Return the [x, y] coordinate for the center point of the cell that contains the specified text.  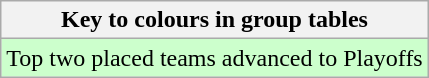
Key to colours in group tables [215, 20]
Top two placed teams advanced to Playoffs [215, 58]
